Extract the (x, y) coordinate from the center of the cell holding the provided text.  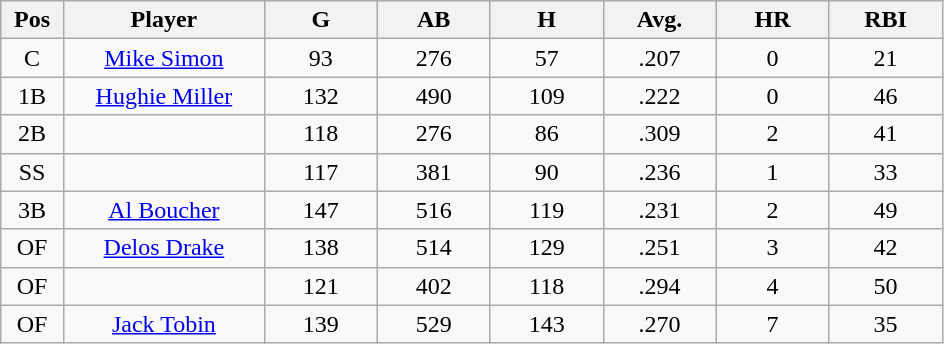
.294 (660, 286)
143 (546, 324)
Avg. (660, 20)
138 (320, 248)
AB (434, 20)
35 (886, 324)
3 (772, 248)
121 (320, 286)
Delos Drake (164, 248)
.270 (660, 324)
42 (886, 248)
Mike Simon (164, 58)
93 (320, 58)
490 (434, 96)
516 (434, 210)
Player (164, 20)
.222 (660, 96)
7 (772, 324)
86 (546, 134)
46 (886, 96)
139 (320, 324)
.207 (660, 58)
SS (32, 172)
109 (546, 96)
HR (772, 20)
57 (546, 58)
49 (886, 210)
529 (434, 324)
H (546, 20)
132 (320, 96)
1B (32, 96)
.236 (660, 172)
G (320, 20)
129 (546, 248)
119 (546, 210)
1 (772, 172)
402 (434, 286)
514 (434, 248)
21 (886, 58)
381 (434, 172)
C (32, 58)
90 (546, 172)
117 (320, 172)
Pos (32, 20)
33 (886, 172)
4 (772, 286)
Jack Tobin (164, 324)
.231 (660, 210)
.251 (660, 248)
.309 (660, 134)
RBI (886, 20)
41 (886, 134)
2B (32, 134)
147 (320, 210)
Hughie Miller (164, 96)
Al Boucher (164, 210)
3B (32, 210)
50 (886, 286)
